Return (x, y) of the center of cell containing provided text 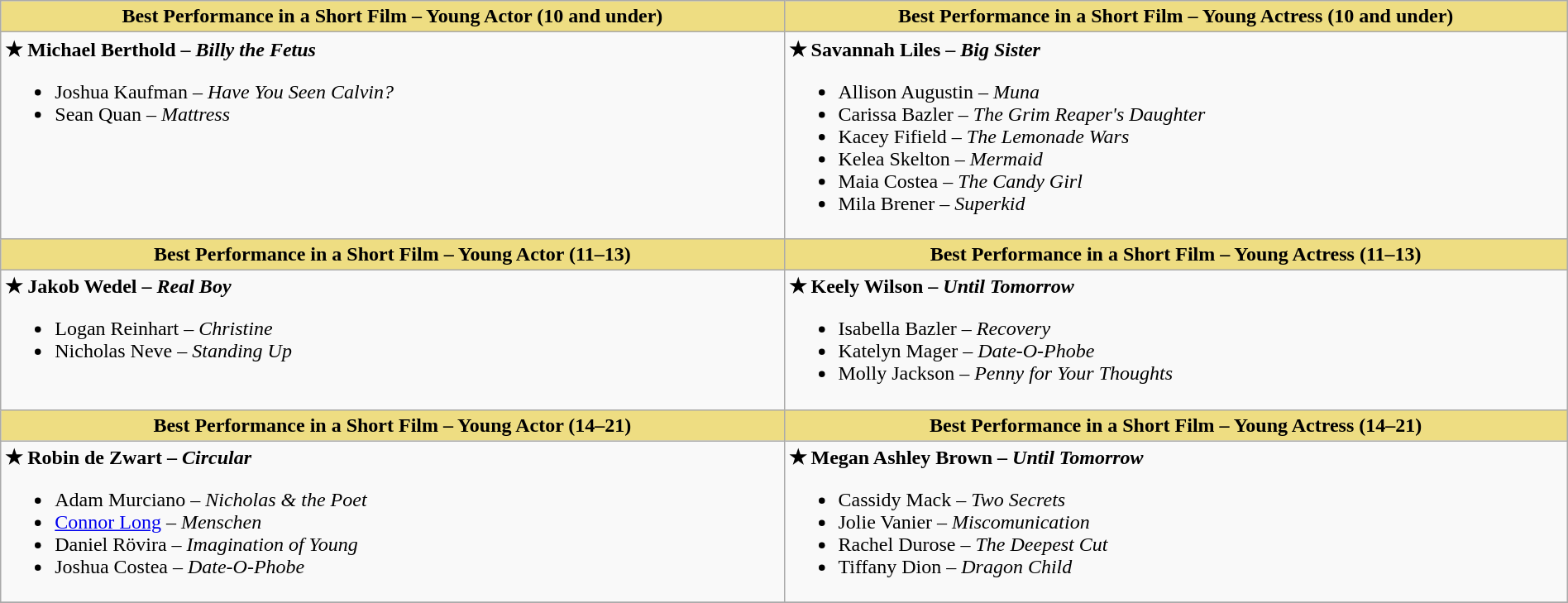
Best Performance in a Short Film – Young Actress (11–13) (1176, 254)
Best Performance in a Short Film – Young Actor (11–13) (392, 254)
★ Jakob Wedel – Real BoyLogan Reinhart – ChristineNicholas Neve – Standing Up (392, 339)
Best Performance in a Short Film – Young Actress (10 and under) (1176, 17)
★ Keely Wilson – Until TomorrowIsabella Bazler – RecoveryKatelyn Mager – Date-O-PhobeMolly Jackson – Penny for Your Thoughts (1176, 339)
Best Performance in a Short Film – Young Actress (14–21) (1176, 425)
Best Performance in a Short Film – Young Actor (10 and under) (392, 17)
★ Michael Berthold – Billy the FetusJoshua Kaufman – Have You Seen Calvin?Sean Quan – Mattress (392, 136)
★ Robin de Zwart – CircularAdam Murciano – Nicholas & the PoetConnor Long – MenschenDaniel Rövira – Imagination of YoungJoshua Costea – Date-O-Phobe (392, 522)
Best Performance in a Short Film – Young Actor (14–21) (392, 425)
